Locate the cell with the specified text and output its [X, Y] center coordinate. 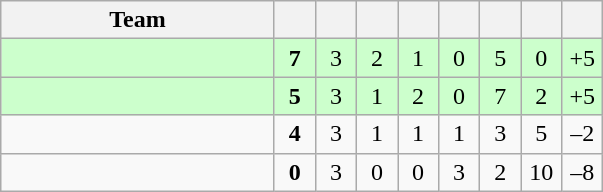
4 [294, 134]
10 [542, 172]
–8 [582, 172]
Team [138, 20]
–2 [582, 134]
